Extract the [x, y] coordinate from the center of the cell holding the provided text.  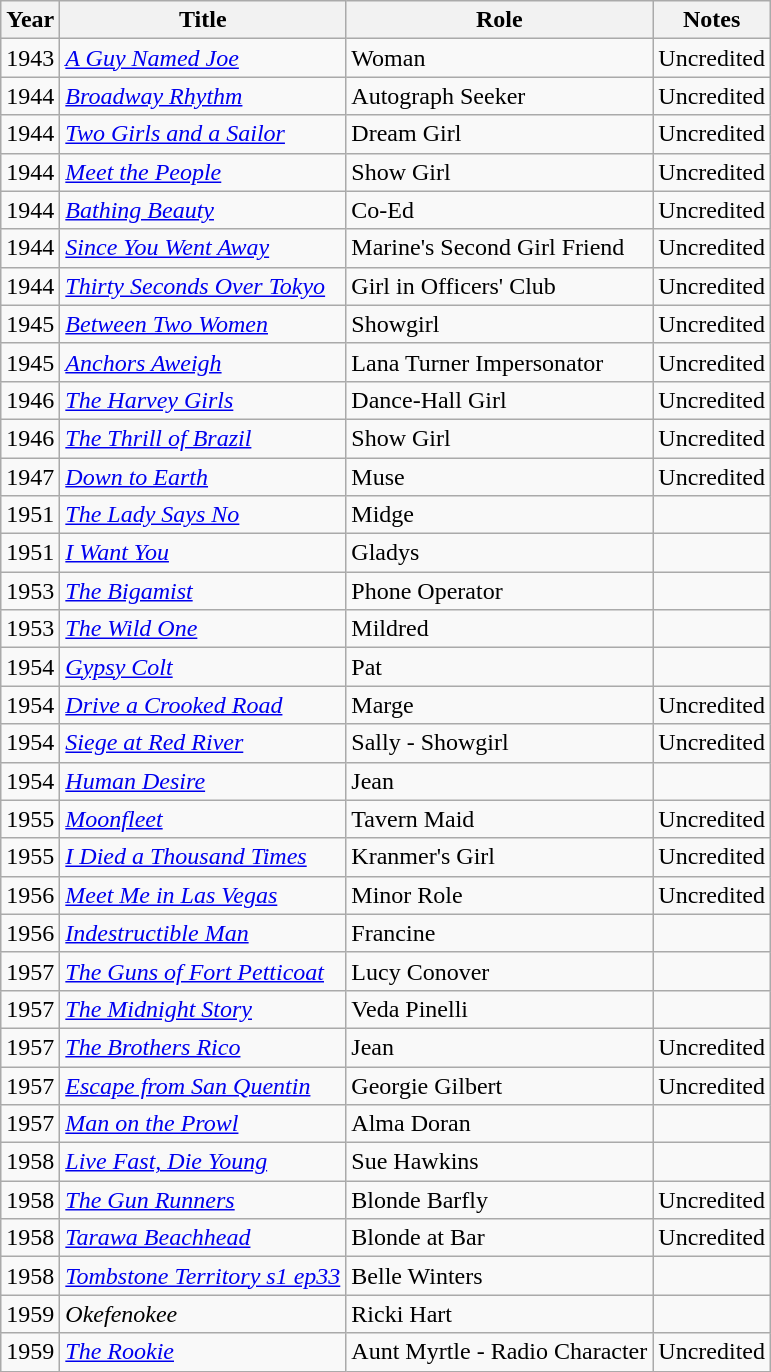
Sue Hawkins [500, 1162]
The Gun Runners [203, 1200]
1947 [30, 477]
Muse [500, 477]
Okefenokee [203, 1314]
Woman [500, 58]
Meet Me in Las Vegas [203, 895]
Drive a Crooked Road [203, 705]
Sally - Showgirl [500, 743]
The Brothers Rico [203, 1047]
The Wild One [203, 629]
Blonde at Bar [500, 1238]
Man on the Prowl [203, 1124]
Tombstone Territory s1 ep33 [203, 1276]
Aunt Myrtle - Radio Character [500, 1352]
Role [500, 20]
Two Girls and a Sailor [203, 134]
Showgirl [500, 324]
The Harvey Girls [203, 400]
Gladys [500, 553]
Lucy Conover [500, 971]
Thirty Seconds Over Tokyo [203, 286]
Phone Operator [500, 591]
Year [30, 20]
Siege at Red River [203, 743]
Georgie Gilbert [500, 1085]
Since You Went Away [203, 248]
Anchors Aweigh [203, 362]
Gypsy Colt [203, 667]
Veda Pinelli [500, 1009]
Lana Turner Impersonator [500, 362]
Moonfleet [203, 819]
Between Two Women [203, 324]
Girl in Officers' Club [500, 286]
The Lady Says No [203, 515]
Human Desire [203, 781]
Pat [500, 667]
Minor Role [500, 895]
Dance-Hall Girl [500, 400]
I Want You [203, 553]
Live Fast, Die Young [203, 1162]
Midge [500, 515]
Title [203, 20]
Kranmer's Girl [500, 857]
Marge [500, 705]
The Midnight Story [203, 1009]
1943 [30, 58]
Indestructible Man [203, 933]
Tarawa Beachhead [203, 1238]
Down to Earth [203, 477]
I Died a Thousand Times [203, 857]
Francine [500, 933]
Broadway Rhythm [203, 96]
Meet the People [203, 172]
Notes [712, 20]
The Bigamist [203, 591]
Bathing Beauty [203, 210]
The Thrill of Brazil [203, 438]
Alma Doran [500, 1124]
Escape from San Quentin [203, 1085]
Tavern Maid [500, 819]
Dream Girl [500, 134]
Belle Winters [500, 1276]
Blonde Barfly [500, 1200]
Autograph Seeker [500, 96]
Co-Ed [500, 210]
The Guns of Fort Petticoat [203, 971]
A Guy Named Joe [203, 58]
The Rookie [203, 1352]
Ricki Hart [500, 1314]
Mildred [500, 629]
Marine's Second Girl Friend [500, 248]
